Return (X, Y) of the center of cell containing provided text 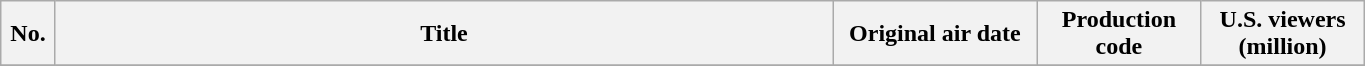
No. (28, 34)
U.S. viewers(million) (1283, 34)
Original air date (936, 34)
Title (444, 34)
Production code (1119, 34)
